Extract the (X, Y) coordinate from the center of the cell holding the provided text.  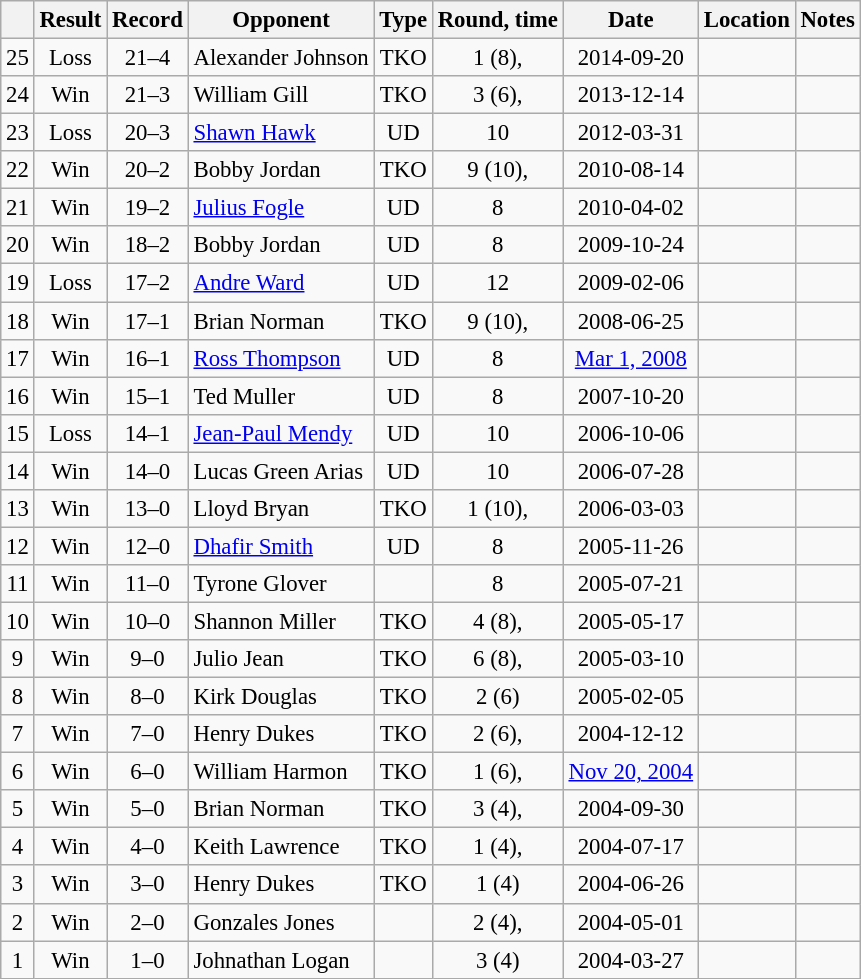
23 (18, 133)
Julio Jean (281, 659)
1 (8), (498, 58)
2 (4), (498, 922)
Keith Lawrence (281, 847)
15 (18, 433)
2005-02-05 (630, 697)
Ted Muller (281, 396)
17–2 (148, 283)
24 (18, 95)
12–0 (148, 546)
Location (746, 20)
13 (18, 509)
2004-03-27 (630, 960)
3 (4) (498, 960)
2013-12-14 (630, 95)
3–0 (148, 885)
Lucas Green Arias (281, 471)
7–0 (148, 734)
16–1 (148, 358)
5 (18, 809)
14–1 (148, 433)
21 (18, 208)
2010-04-02 (630, 208)
2005-03-10 (630, 659)
3 (18, 885)
17–1 (148, 321)
6 (18, 772)
25 (18, 58)
8–0 (148, 697)
William Harmon (281, 772)
5–0 (148, 809)
9–0 (148, 659)
Type (403, 20)
2014-09-20 (630, 58)
6–0 (148, 772)
13–0 (148, 509)
1 (18, 960)
14–0 (148, 471)
2004-09-30 (630, 809)
Lloyd Bryan (281, 509)
18 (18, 321)
Shannon Miller (281, 621)
19–2 (148, 208)
2005-05-17 (630, 621)
Dhafir Smith (281, 546)
Johnathan Logan (281, 960)
2 (6) (498, 697)
2004-06-26 (630, 885)
Result (70, 20)
Kirk Douglas (281, 697)
Record (148, 20)
2007-10-20 (630, 396)
2005-07-21 (630, 584)
1 (4), (498, 847)
1 (4) (498, 885)
4–0 (148, 847)
7 (18, 734)
2004-12-12 (630, 734)
Ross Thompson (281, 358)
Alexander Johnson (281, 58)
Shawn Hawk (281, 133)
3 (4), (498, 809)
2006-03-03 (630, 509)
2012-03-31 (630, 133)
Nov 20, 2004 (630, 772)
William Gill (281, 95)
2009-10-24 (630, 245)
Tyrone Glover (281, 584)
10–0 (148, 621)
Gonzales Jones (281, 922)
2009-02-06 (630, 283)
2–0 (148, 922)
Opponent (281, 20)
16 (18, 396)
21–3 (148, 95)
17 (18, 358)
Date (630, 20)
Notes (828, 20)
6 (8), (498, 659)
4 (18, 847)
2 (6), (498, 734)
Round, time (498, 20)
22 (18, 170)
4 (8), (498, 621)
2006-10-06 (630, 433)
15–1 (148, 396)
20 (18, 245)
3 (6), (498, 95)
11–0 (148, 584)
1 (10), (498, 509)
21–4 (148, 58)
20–2 (148, 170)
2 (18, 922)
Julius Fogle (281, 208)
1–0 (148, 960)
2004-05-01 (630, 922)
2010-08-14 (630, 170)
20–3 (148, 133)
2005-11-26 (630, 546)
19 (18, 283)
2008-06-25 (630, 321)
Jean-Paul Mendy (281, 433)
Mar 1, 2008 (630, 358)
1 (6), (498, 772)
Andre Ward (281, 283)
2006-07-28 (630, 471)
9 (18, 659)
2004-07-17 (630, 847)
14 (18, 471)
18–2 (148, 245)
11 (18, 584)
